Find where the given text appears and provide that cell's center as [x, y] coordinate. 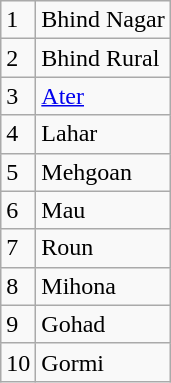
9 [18, 324]
3 [18, 96]
Ater [103, 96]
6 [18, 210]
Mehgoan [103, 172]
Lahar [103, 134]
10 [18, 362]
Gohad [103, 324]
8 [18, 286]
Bhind Nagar [103, 20]
Bhind Rural [103, 58]
4 [18, 134]
5 [18, 172]
1 [18, 20]
7 [18, 248]
2 [18, 58]
Gormi [103, 362]
Mihona [103, 286]
Mau [103, 210]
Roun [103, 248]
